Scan for the cell matching the given text and deliver its [X, Y] coordinate at center. 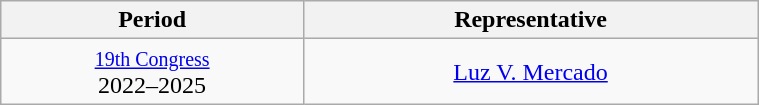
Period [152, 20]
Luz V. Mercado [530, 72]
19th Congress2022–2025 [152, 72]
Representative [530, 20]
